Scan for the cell matching the given text and deliver its (X, Y) coordinate at center. 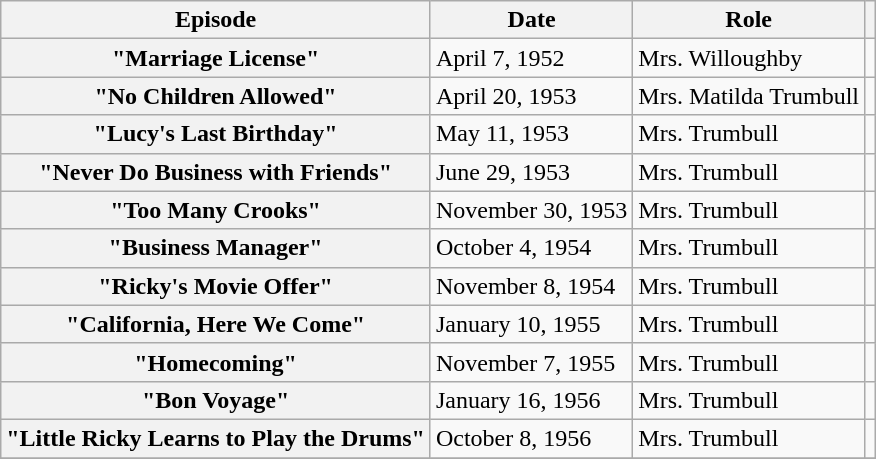
"Marriage License" (216, 58)
"No Children Allowed" (216, 96)
November 8, 1954 (531, 286)
April 20, 1953 (531, 96)
November 30, 1953 (531, 210)
January 16, 1956 (531, 400)
Role (749, 20)
"Business Manager" (216, 248)
May 11, 1953 (531, 134)
"Lucy's Last Birthday" (216, 134)
June 29, 1953 (531, 172)
"Never Do Business with Friends" (216, 172)
"Bon Voyage" (216, 400)
Date (531, 20)
January 10, 1955 (531, 324)
"Homecoming" (216, 362)
Mrs. Matilda Trumbull (749, 96)
October 4, 1954 (531, 248)
Mrs. Willoughby (749, 58)
"California, Here We Come" (216, 324)
October 8, 1956 (531, 438)
"Ricky's Movie Offer" (216, 286)
April 7, 1952 (531, 58)
"Little Ricky Learns to Play the Drums" (216, 438)
"Too Many Crooks" (216, 210)
November 7, 1955 (531, 362)
Episode (216, 20)
